Output the (X, Y) coordinate of the center of the cell containing the given text.  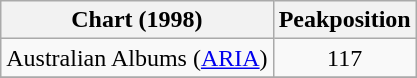
Australian Albums (ARIA) (137, 58)
Chart (1998) (137, 20)
Peakposition (344, 20)
117 (344, 58)
